Detect which cell encompasses the target text, then output its (x, y) center coordinate. 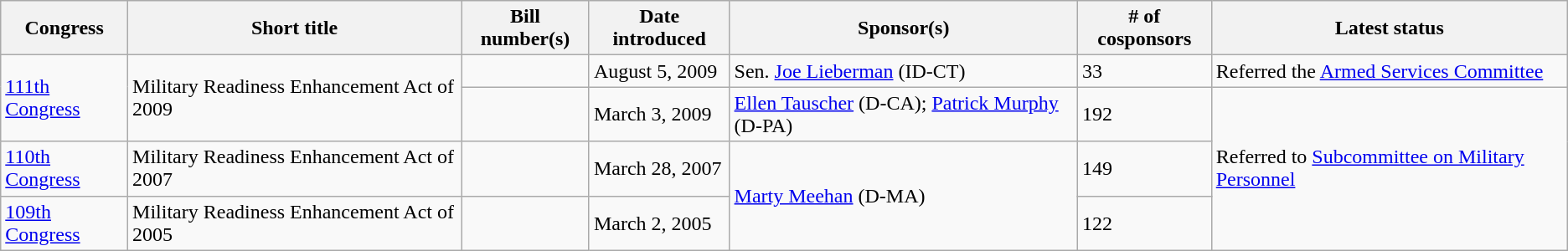
Congress (64, 28)
Referred the Armed Services Committee (1389, 71)
122 (1144, 223)
March 2, 2005 (659, 223)
Sponsor(s) (903, 28)
111th Congress (64, 99)
March 3, 2009 (659, 114)
192 (1144, 114)
Marty Meehan (D-MA) (903, 196)
110th Congress (64, 169)
Bill number(s) (526, 28)
149 (1144, 169)
Military Readiness Enhancement Act of 2009 (295, 99)
Sen. Joe Lieberman (ID-CT) (903, 71)
Short title (295, 28)
Ellen Tauscher (D-CA); Patrick Murphy (D-PA) (903, 114)
Latest status (1389, 28)
March 28, 2007 (659, 169)
Military Readiness Enhancement Act of 2007 (295, 169)
Referred to Subcommittee on Military Personnel (1389, 169)
Date introduced (659, 28)
33 (1144, 71)
August 5, 2009 (659, 71)
Military Readiness Enhancement Act of 2005 (295, 223)
# of cosponsors (1144, 28)
109th Congress (64, 223)
